From the cell containing the given text, extract its center point as (x, y) coordinate. 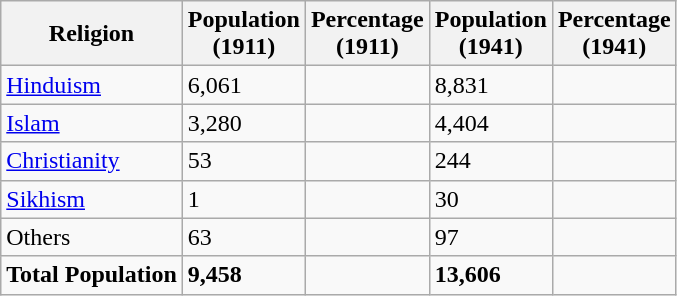
30 (490, 199)
244 (490, 161)
Total Population (92, 275)
97 (490, 237)
53 (244, 161)
Sikhism (92, 199)
Percentage(1911) (367, 34)
Hinduism (92, 85)
Christianity (92, 161)
9,458 (244, 275)
Religion (92, 34)
Population(1911) (244, 34)
63 (244, 237)
1 (244, 199)
Percentage(1941) (614, 34)
Others (92, 237)
3,280 (244, 123)
6,061 (244, 85)
4,404 (490, 123)
Population(1941) (490, 34)
Islam (92, 123)
13,606 (490, 275)
8,831 (490, 85)
